Return (x, y) of the center of cell containing provided text 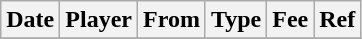
From (171, 20)
Ref (338, 20)
Type (236, 20)
Player (99, 20)
Fee (290, 20)
Date (30, 20)
